Find where the given text appears and provide that cell's center as (X, Y) coordinate. 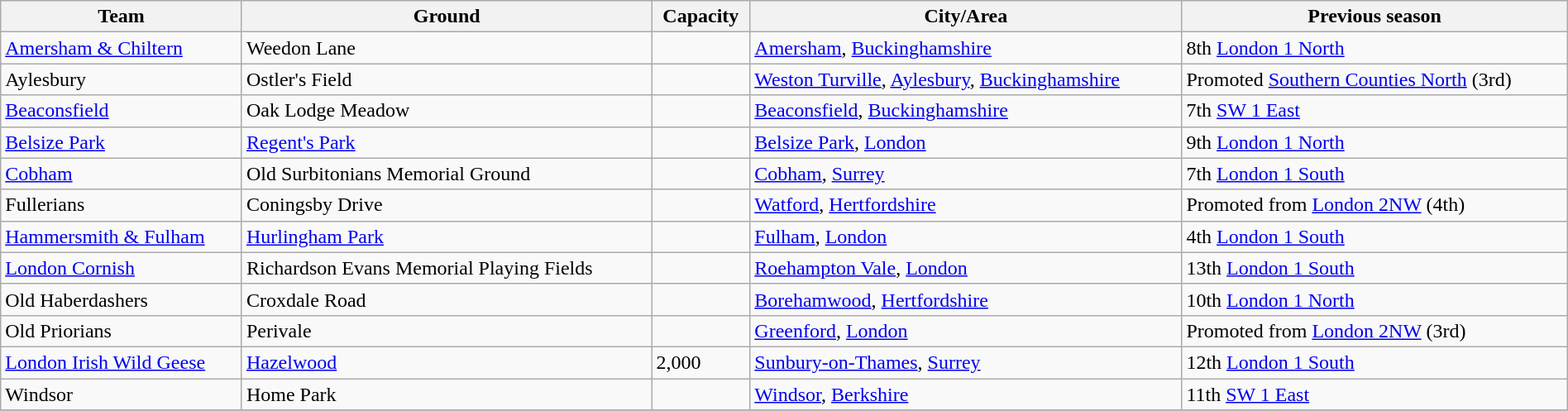
Aylesbury (122, 79)
Promoted from London 2NW (3rd) (1374, 331)
Oak Lodge Meadow (447, 111)
Ostler's Field (447, 79)
4th London 1 South (1374, 237)
Weston Turville, Aylesbury, Buckinghamshire (966, 79)
13th London 1 South (1374, 268)
Hurlingham Park (447, 237)
Roehampton Vale, London (966, 268)
City/Area (966, 17)
Richardson Evans Memorial Playing Fields (447, 268)
Belsize Park, London (966, 142)
Amersham & Chiltern (122, 48)
Hammersmith & Fulham (122, 237)
Regent's Park (447, 142)
Coningsby Drive (447, 205)
London Irish Wild Geese (122, 362)
7th SW 1 East (1374, 111)
Home Park (447, 394)
Hazelwood (447, 362)
Perivale (447, 331)
Borehamwood, Hertfordshire (966, 299)
Promoted from London 2NW (4th) (1374, 205)
Greenford, London (966, 331)
Old Surbitonians Memorial Ground (447, 174)
London Cornish (122, 268)
8th London 1 North (1374, 48)
7th London 1 South (1374, 174)
Cobham, Surrey (966, 174)
9th London 1 North (1374, 142)
Beaconsfield (122, 111)
Croxdale Road (447, 299)
Amersham, Buckinghamshire (966, 48)
Capacity (701, 17)
Belsize Park (122, 142)
Promoted Southern Counties North (3rd) (1374, 79)
Fulham, London (966, 237)
Windsor (122, 394)
Old Haberdashers (122, 299)
2,000 (701, 362)
12th London 1 South (1374, 362)
Previous season (1374, 17)
Team (122, 17)
Old Priorians (122, 331)
Fullerians (122, 205)
Cobham (122, 174)
11th SW 1 East (1374, 394)
Ground (447, 17)
Weedon Lane (447, 48)
10th London 1 North (1374, 299)
Sunbury-on-Thames, Surrey (966, 362)
Windsor, Berkshire (966, 394)
Watford, Hertfordshire (966, 205)
Beaconsfield, Buckinghamshire (966, 111)
